Find where the given text appears and provide that cell's center as [X, Y] coordinate. 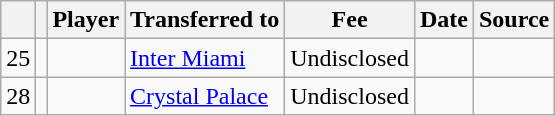
Player [86, 20]
Fee [350, 20]
Inter Miami [205, 58]
28 [18, 96]
Crystal Palace [205, 96]
Date [444, 20]
Transferred to [205, 20]
Source [514, 20]
25 [18, 58]
